Identify which cell holds the provided text, then report its (x, y) central coordinate. 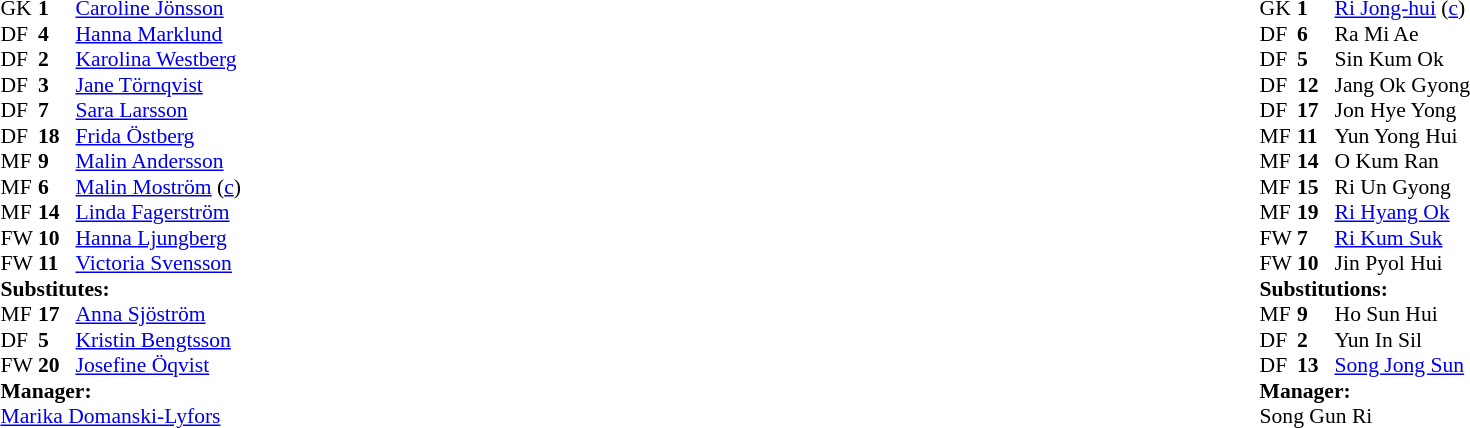
Manager: (121, 391)
Frida Östberg (160, 136)
Linda Fagerström (160, 213)
19 (1316, 213)
15 (1316, 187)
Kristin Bengtsson (160, 340)
Victoria Svensson (160, 263)
20 (57, 365)
Hanna Marklund (160, 34)
Jane Törnqvist (160, 85)
Malin Andersson (160, 161)
18 (57, 136)
Sara Larsson (160, 111)
Malin Moström (c) (160, 187)
Hanna Ljungberg (160, 238)
3 (57, 85)
Substitutes: (121, 289)
12 (1316, 85)
4 (57, 34)
13 (1316, 365)
Josefine Öqvist (160, 365)
Karolina Westberg (160, 59)
Anna Sjöström (160, 315)
